Scan for the cell matching the given text and deliver its (x, y) coordinate at center. 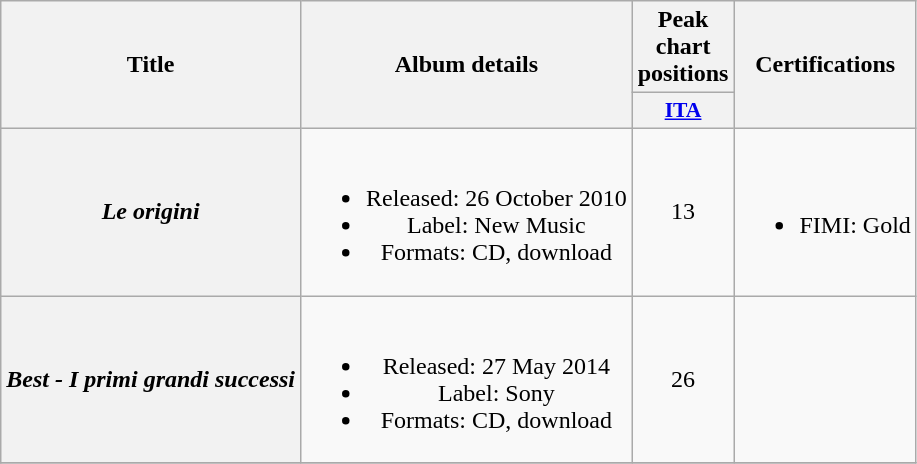
ITA (683, 111)
13 (683, 212)
Released: 26 October 2010Label: New MusicFormats: CD, download (467, 212)
FIMI: Gold (825, 212)
Peak chart positions (683, 47)
Certifications (825, 65)
26 (683, 380)
Album details (467, 65)
Title (151, 65)
Released: 27 May 2014Label: SonyFormats: CD, download (467, 380)
Le origini (151, 212)
Best - I primi grandi successi (151, 380)
